Locate the cell with the specified text and output its [x, y] center coordinate. 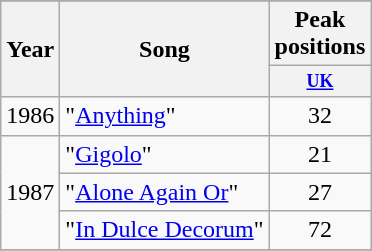
Year [30, 49]
27 [320, 192]
"In Dulce Decorum" [164, 230]
1987 [30, 192]
UK [320, 82]
"Alone Again Or" [164, 192]
"Anything" [164, 116]
Peak positions [320, 34]
21 [320, 154]
32 [320, 116]
Song [164, 49]
"Gigolo" [164, 154]
72 [320, 230]
1986 [30, 116]
